Locate the cell with the specified text and output its [X, Y] center coordinate. 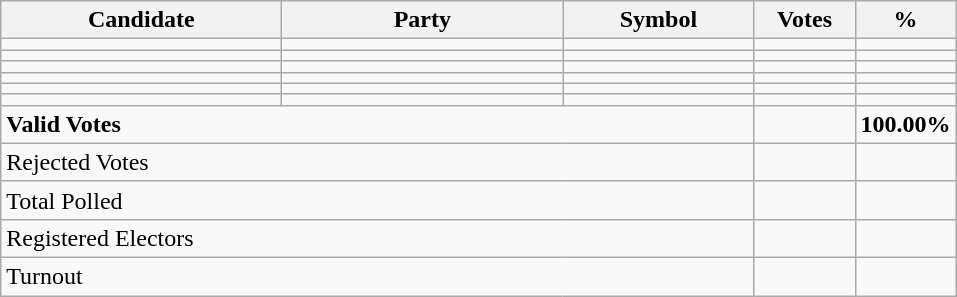
Symbol [658, 20]
Turnout [378, 276]
Registered Electors [378, 238]
Total Polled [378, 200]
Rejected Votes [378, 162]
Party [422, 20]
Candidate [142, 20]
Valid Votes [378, 124]
100.00% [906, 124]
Votes [804, 20]
% [906, 20]
